Locate the cell with the specified text and output its (x, y) center coordinate. 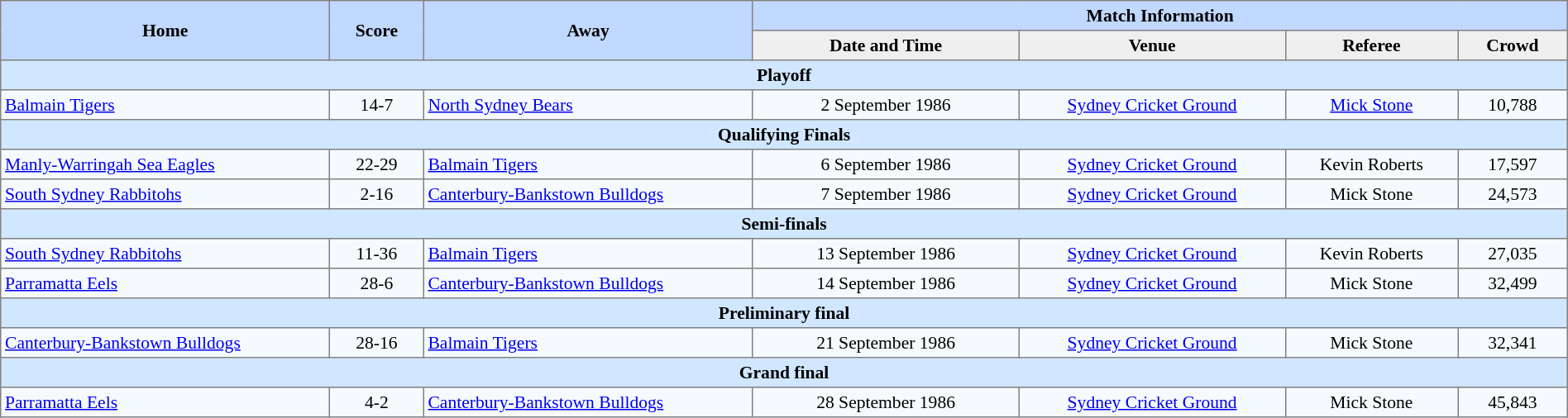
13 September 1986 (886, 254)
22-29 (377, 164)
Semi-finals (784, 224)
28 September 1986 (886, 402)
7 September 1986 (886, 194)
Preliminary final (784, 313)
Qualifying Finals (784, 135)
Crowd (1513, 45)
4-2 (377, 402)
Score (377, 31)
14 September 1986 (886, 283)
North Sydney Bears (588, 105)
Grand final (784, 373)
32,341 (1513, 343)
27,035 (1513, 254)
Date and Time (886, 45)
17,597 (1513, 164)
Match Information (1159, 16)
Referee (1371, 45)
Playoff (784, 75)
2 September 1986 (886, 105)
45,843 (1513, 402)
28-16 (377, 343)
24,573 (1513, 194)
6 September 1986 (886, 164)
21 September 1986 (886, 343)
32,499 (1513, 283)
Away (588, 31)
10,788 (1513, 105)
14-7 (377, 105)
Venue (1152, 45)
28-6 (377, 283)
Home (165, 31)
Manly-Warringah Sea Eagles (165, 164)
2-16 (377, 194)
11-36 (377, 254)
